For the text-containing cell, return its midpoint in [x, y] coordinate format. 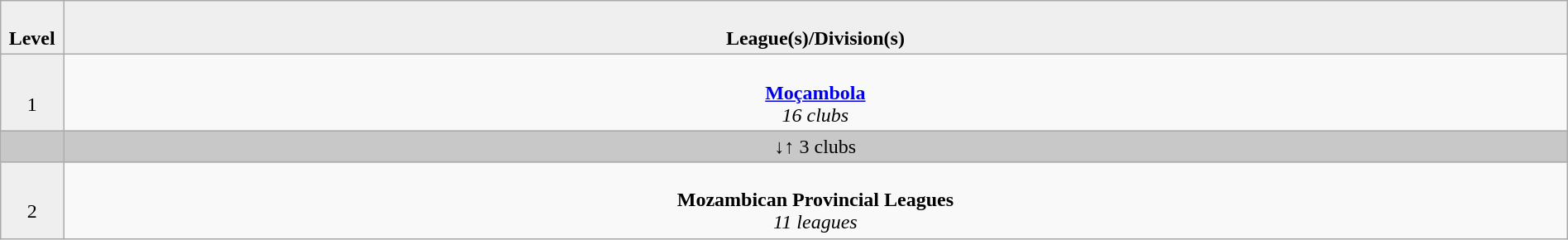
↓↑ 3 clubs [815, 146]
1 [32, 93]
2 [32, 200]
Level [32, 28]
Moçambola 16 clubs [815, 93]
Mozambican Provincial Leagues 11 leagues [815, 200]
League(s)/Division(s) [815, 28]
